Return the (x, y) coordinate for the center point of the cell that contains the specified text.  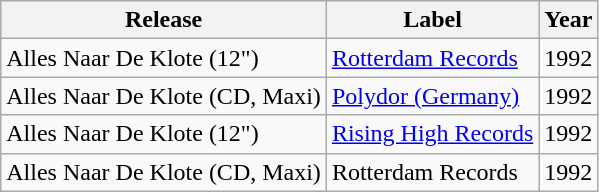
Release (164, 20)
Rising High Records (432, 134)
Year (568, 20)
Label (432, 20)
Polydor (Germany) (432, 96)
